Return the [x, y] coordinate for the center point of the cell that contains the specified text.  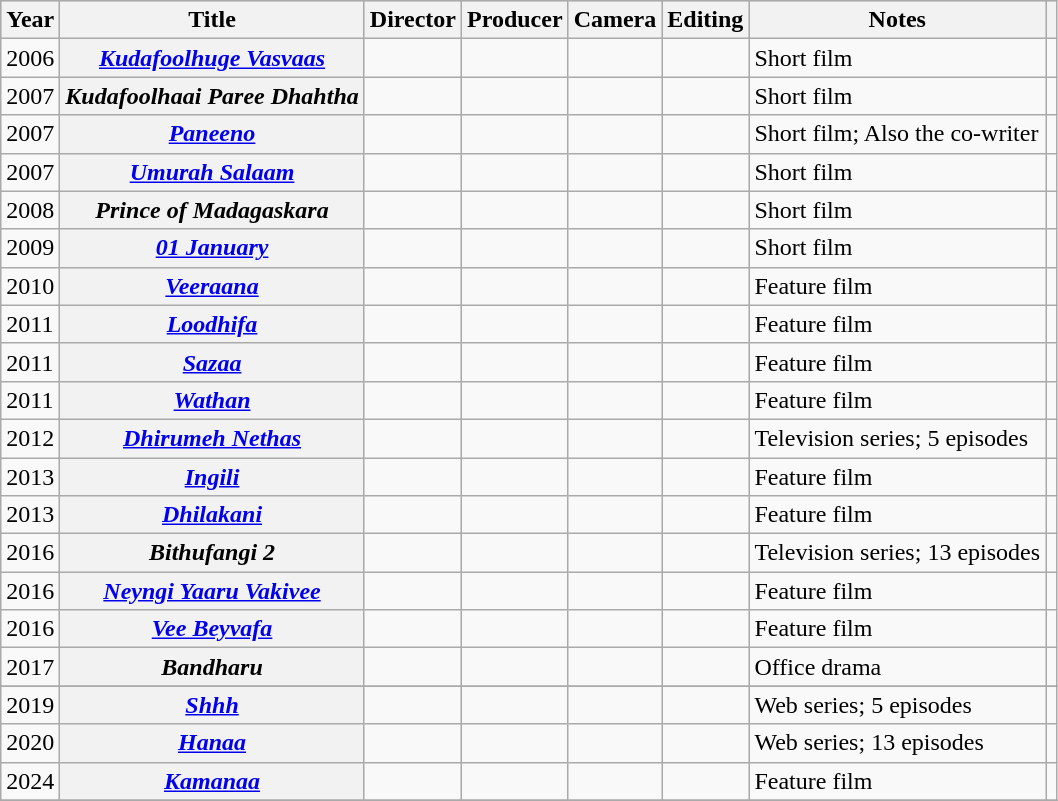
Neyngi Yaaru Vakivee [212, 591]
2020 [30, 743]
Shhh [212, 705]
Producer [516, 20]
2019 [30, 705]
Camera [615, 20]
Web series; 5 episodes [898, 705]
Kamanaa [212, 781]
Hanaa [212, 743]
2012 [30, 438]
2009 [30, 248]
Television series; 13 episodes [898, 553]
Television series; 5 episodes [898, 438]
Prince of Madagaskara [212, 210]
Office drama [898, 667]
2006 [30, 58]
Veeraana [212, 286]
Dhirumeh Nethas [212, 438]
Short film; Also the co-writer [898, 134]
Ingili [212, 477]
Dhilakani [212, 515]
Notes [898, 20]
Umurah Salaam [212, 172]
Editing [706, 20]
Wathan [212, 400]
Kudafoolhaai Paree Dhahtha [212, 96]
Bithufangi 2 [212, 553]
01 January [212, 248]
Bandharu [212, 667]
Kudafoolhuge Vasvaas [212, 58]
Sazaa [212, 362]
2024 [30, 781]
Title [212, 20]
2008 [30, 210]
Vee Beyvafa [212, 629]
Year [30, 20]
2017 [30, 667]
2010 [30, 286]
Paneeno [212, 134]
Web series; 13 episodes [898, 743]
Loodhifa [212, 324]
Director [412, 20]
